Provide the [x, y] coordinate of the cell's center where the given text is located.  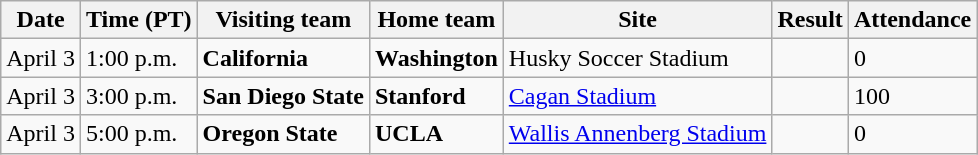
Result [810, 20]
Date [41, 20]
5:00 p.m. [138, 134]
3:00 p.m. [138, 96]
Wallis Annenberg Stadium [638, 134]
Attendance [912, 20]
Husky Soccer Stadium [638, 58]
Oregon State [283, 134]
Stanford [436, 96]
San Diego State [283, 96]
1:00 p.m. [138, 58]
California [283, 58]
Cagan Stadium [638, 96]
Visiting team [283, 20]
Time (PT) [138, 20]
UCLA [436, 134]
Site [638, 20]
Washington [436, 58]
Home team [436, 20]
100 [912, 96]
